Pinpoint the cell where the given text exists, returning its (X, Y) midpoint coordinate. 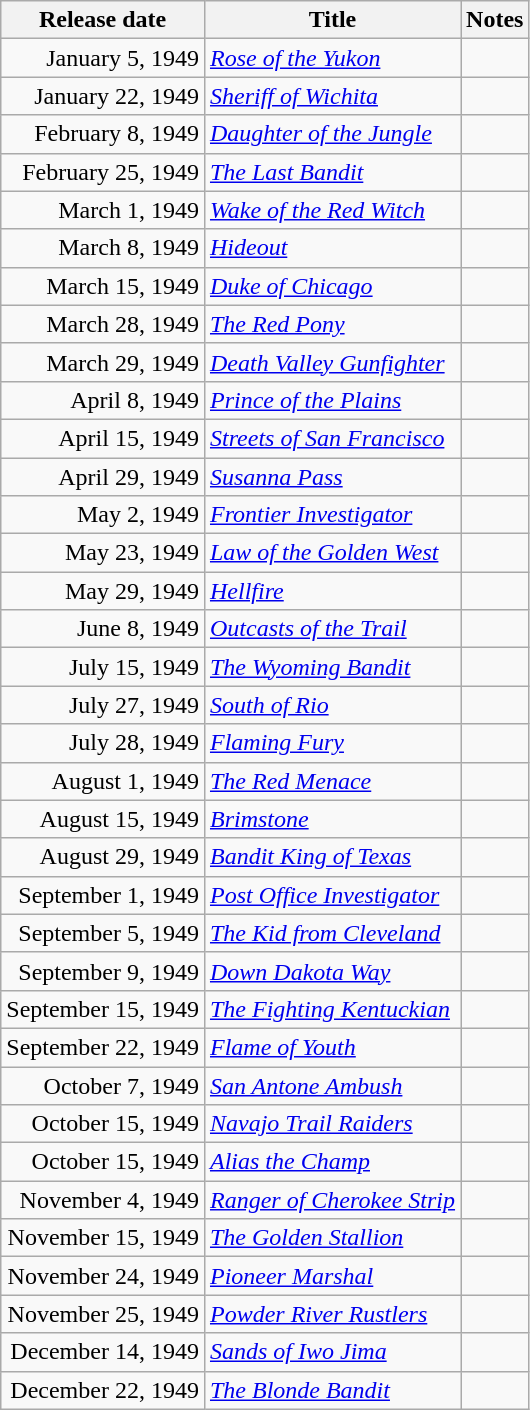
Outcasts of the Trail (332, 629)
July 27, 1949 (103, 705)
May 29, 1949 (103, 591)
Daughter of the Jungle (332, 134)
The Golden Stallion (332, 1238)
May 2, 1949 (103, 515)
The Red Pony (332, 324)
Sheriff of Wichita (332, 96)
September 22, 1949 (103, 1047)
November 25, 1949 (103, 1314)
Bandit King of Texas (332, 857)
August 15, 1949 (103, 819)
February 8, 1949 (103, 134)
January 5, 1949 (103, 58)
The Last Bandit (332, 172)
Law of the Golden West (332, 553)
Hellfire (332, 591)
Duke of Chicago (332, 286)
January 22, 1949 (103, 96)
Post Office Investigator (332, 895)
The Kid from Cleveland (332, 933)
Title (332, 20)
Frontier Investigator (332, 515)
Death Valley Gunfighter (332, 362)
The Blonde Bandit (332, 1390)
Down Dakota Way (332, 971)
August 29, 1949 (103, 857)
Release date (103, 20)
Ranger of Cherokee Strip (332, 1200)
Flame of Youth (332, 1047)
April 8, 1949 (103, 400)
Susanna Pass (332, 477)
December 14, 1949 (103, 1352)
July 28, 1949 (103, 743)
The Red Menace (332, 781)
August 1, 1949 (103, 781)
May 23, 1949 (103, 553)
The Fighting Kentuckian (332, 1009)
October 7, 1949 (103, 1085)
February 25, 1949 (103, 172)
Notes (495, 20)
Hideout (332, 248)
July 15, 1949 (103, 667)
September 1, 1949 (103, 895)
Powder River Rustlers (332, 1314)
Navajo Trail Raiders (332, 1124)
Sands of Iwo Jima (332, 1352)
November 4, 1949 (103, 1200)
Streets of San Francisco (332, 438)
November 15, 1949 (103, 1238)
March 15, 1949 (103, 286)
December 22, 1949 (103, 1390)
September 9, 1949 (103, 971)
March 29, 1949 (103, 362)
June 8, 1949 (103, 629)
Prince of the Plains (332, 400)
Flaming Fury (332, 743)
November 24, 1949 (103, 1276)
Brimstone (332, 819)
March 1, 1949 (103, 210)
March 28, 1949 (103, 324)
Wake of the Red Witch (332, 210)
Rose of the Yukon (332, 58)
April 15, 1949 (103, 438)
Pioneer Marshal (332, 1276)
Alias the Champ (332, 1162)
The Wyoming Bandit (332, 667)
March 8, 1949 (103, 248)
September 5, 1949 (103, 933)
April 29, 1949 (103, 477)
San Antone Ambush (332, 1085)
South of Rio (332, 705)
September 15, 1949 (103, 1009)
